Locate the cell with the specified text and output its (X, Y) center coordinate. 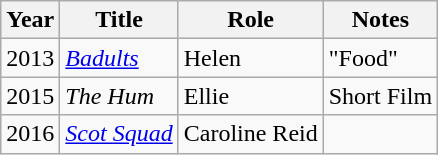
2015 (30, 96)
Year (30, 20)
Badults (119, 58)
Scot Squad (119, 134)
Notes (380, 20)
The Hum (119, 96)
Helen (250, 58)
Role (250, 20)
2016 (30, 134)
Title (119, 20)
2013 (30, 58)
"Food" (380, 58)
Caroline Reid (250, 134)
Short Film (380, 96)
Ellie (250, 96)
